Identify which cell holds the provided text, then report its [X, Y] central coordinate. 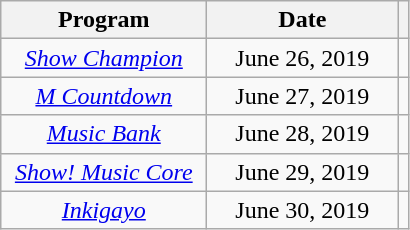
June 28, 2019 [302, 134]
June 26, 2019 [302, 58]
June 30, 2019 [302, 210]
June 27, 2019 [302, 96]
June 29, 2019 [302, 172]
Program [104, 20]
Date [302, 20]
Music Bank [104, 134]
Show Champion [104, 58]
Inkigayo [104, 210]
M Countdown [104, 96]
Show! Music Core [104, 172]
